For the text-containing cell, return its midpoint in [x, y] coordinate format. 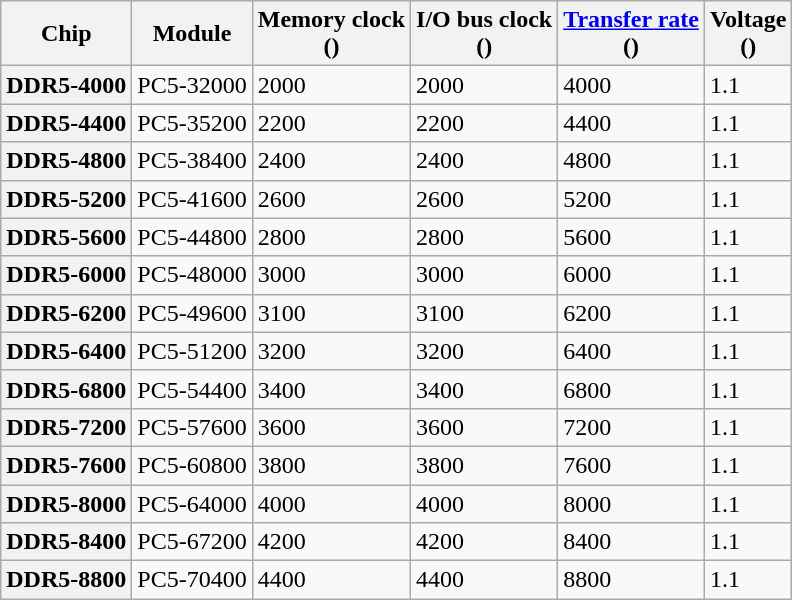
DDR5-6000 [66, 275]
8400 [632, 542]
8000 [632, 503]
PC5-70400 [192, 580]
DDR5-7200 [66, 427]
4800 [632, 161]
7200 [632, 427]
I/O bus clock() [484, 34]
PC5-38400 [192, 161]
PC5-67200 [192, 542]
DDR5-5600 [66, 237]
DDR5-6200 [66, 313]
PC5-64000 [192, 503]
Transfer rate() [632, 34]
5600 [632, 237]
DDR5-5200 [66, 199]
PC5-44800 [192, 237]
DDR5-6800 [66, 389]
PC5-60800 [192, 465]
DDR5-4000 [66, 85]
PC5-49600 [192, 313]
DDR5-8800 [66, 580]
Memory clock() [331, 34]
PC5-51200 [192, 351]
PC5-41600 [192, 199]
7600 [632, 465]
6800 [632, 389]
DDR5-6400 [66, 351]
DDR5-8400 [66, 542]
PC5-57600 [192, 427]
Voltage() [748, 34]
PC5-35200 [192, 123]
Chip [66, 34]
6400 [632, 351]
DDR5-8000 [66, 503]
5200 [632, 199]
6000 [632, 275]
DDR5-4800 [66, 161]
DDR5-4400 [66, 123]
PC5-48000 [192, 275]
PC5-54400 [192, 389]
Module [192, 34]
PC5-32000 [192, 85]
6200 [632, 313]
DDR5-7600 [66, 465]
8800 [632, 580]
